Provide the [x, y] coordinate of the cell's center where the given text is located.  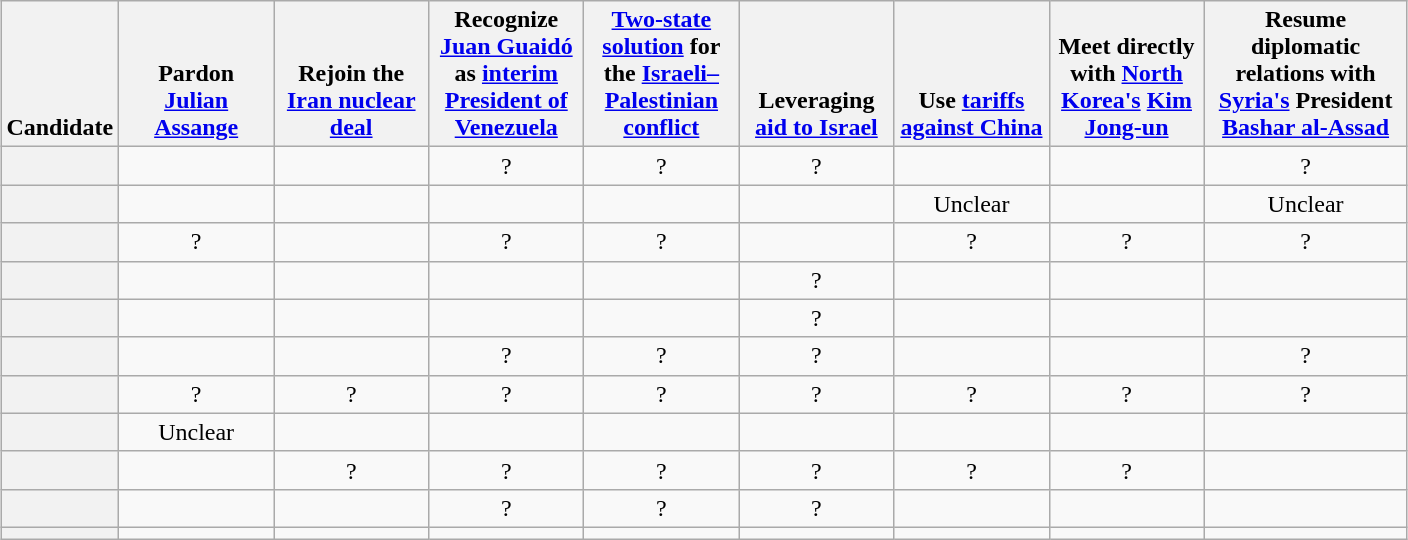
Two-state solution for the Israeli–Palestinian conflict [662, 74]
Resume diplomatic relations with Syria's President Bashar al-Assad [1306, 74]
Use tariffs against China [972, 74]
Recognize Juan Guaidó as interim President of Venezuela [506, 74]
Candidate [60, 74]
Rejoin the Iran nuclear deal [352, 74]
Meet directly with North Korea's Kim Jong-un [1126, 74]
Pardon Julian Assange [196, 74]
Leveraging aid to Israel [816, 74]
